Identify which cell holds the provided text, then report its [X, Y] central coordinate. 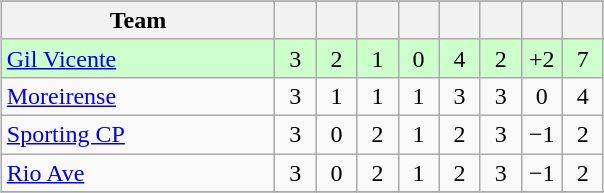
Team [138, 20]
Sporting CP [138, 134]
Rio Ave [138, 173]
Moreirense [138, 96]
Gil Vicente [138, 58]
7 [582, 58]
+2 [542, 58]
